Detect which cell encompasses the target text, then output its [x, y] center coordinate. 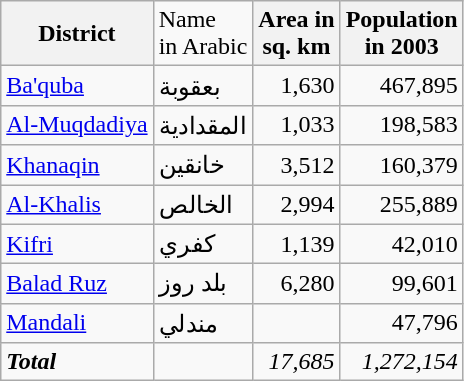
Name in Arabic [203, 34]
2,994 [296, 204]
Mandali [77, 323]
Area in sq. km [296, 34]
بلد روز [203, 284]
99,601 [402, 284]
District [77, 34]
467,895 [402, 86]
Kifri [77, 244]
مندلي [203, 323]
بعقوبة [203, 86]
خانقين [203, 165]
47,796 [402, 323]
الخالص [203, 204]
255,889 [402, 204]
Ba'quba [77, 86]
1,630 [296, 86]
المقدادية [203, 125]
Balad Ruz [77, 284]
Khanaqin [77, 165]
1,033 [296, 125]
كفري [203, 244]
198,583 [402, 125]
Al-Khalis [77, 204]
Total [77, 362]
160,379 [402, 165]
1,272,154 [402, 362]
Population in 2003 [402, 34]
17,685 [296, 362]
3,512 [296, 165]
6,280 [296, 284]
42,010 [402, 244]
Al-Muqdadiya [77, 125]
1,139 [296, 244]
